Extract the (X, Y) coordinate from the center of the cell holding the provided text.  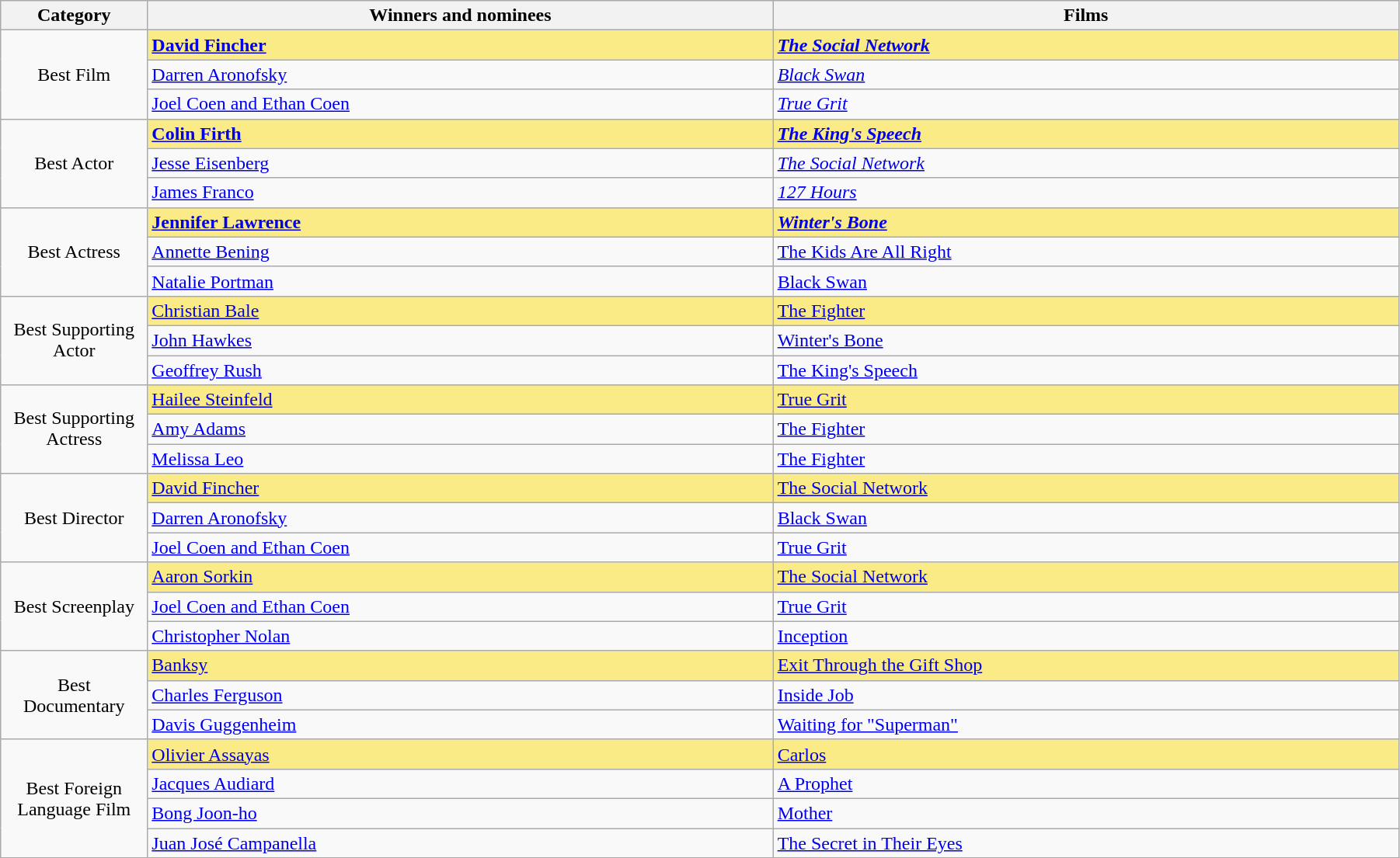
Charles Ferguson (460, 695)
Christian Bale (460, 311)
Category (75, 16)
Jennifer Lawrence (460, 222)
Best Supporting Actor (75, 340)
Jacques Audiard (460, 783)
A Prophet (1086, 783)
Inside Job (1086, 695)
Natalie Portman (460, 281)
Banksy (460, 665)
The Kids Are All Right (1086, 252)
Melissa Leo (460, 459)
Inception (1086, 636)
Best Documentary (75, 695)
Best Director (75, 518)
Geoffrey Rush (460, 370)
Best Actress (75, 252)
Davis Guggenheim (460, 724)
Jesse Eisenberg (460, 163)
Winners and nominees (460, 16)
Annette Bening (460, 252)
Hailee Steinfeld (460, 400)
Aaron Sorkin (460, 577)
Christopher Nolan (460, 636)
Waiting for "Superman" (1086, 724)
Best Screenplay (75, 606)
John Hawkes (460, 340)
Films (1086, 16)
The Secret in Their Eyes (1086, 842)
Best Actor (75, 163)
Juan José Campanella (460, 842)
Best Film (75, 75)
Exit Through the Gift Shop (1086, 665)
James Franco (460, 193)
Mother (1086, 813)
Best Supporting Actress (75, 429)
Carlos (1086, 754)
Bong Joon-ho (460, 813)
127 Hours (1086, 193)
Olivier Assayas (460, 754)
Best Foreign Language Film (75, 798)
Amy Adams (460, 429)
Colin Firth (460, 134)
